For the text-containing cell, return its midpoint in (x, y) coordinate format. 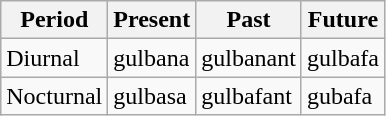
gulbana (152, 58)
gulbafant (249, 96)
gulbafa (342, 58)
gulbanant (249, 58)
Future (342, 20)
Period (54, 20)
Diurnal (54, 58)
Nocturnal (54, 96)
gubafa (342, 96)
gulbasa (152, 96)
Present (152, 20)
Past (249, 20)
